Pinpoint the cell where the given text exists, returning its (x, y) midpoint coordinate. 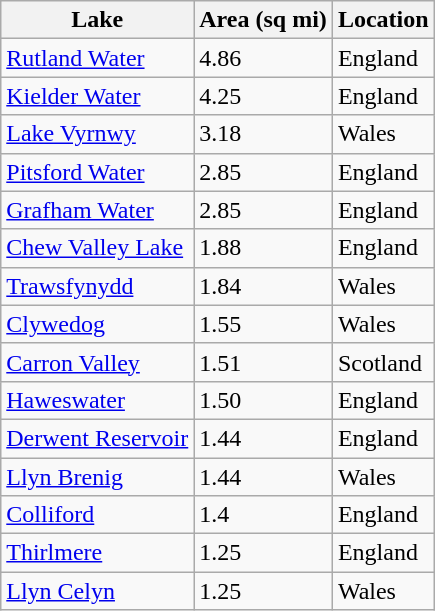
Clywedog (98, 324)
3.18 (264, 134)
Scotland (383, 362)
Colliford (98, 515)
1.55 (264, 324)
Kielder Water (98, 96)
1.51 (264, 362)
Rutland Water (98, 58)
Pitsford Water (98, 172)
1.84 (264, 286)
Grafham Water (98, 210)
Trawsfynydd (98, 286)
Location (383, 20)
Chew Valley Lake (98, 248)
1.88 (264, 248)
Llyn Brenig (98, 477)
1.4 (264, 515)
4.25 (264, 96)
Lake (98, 20)
4.86 (264, 58)
Carron Valley (98, 362)
Llyn Celyn (98, 591)
1.50 (264, 400)
Haweswater (98, 400)
Derwent Reservoir (98, 438)
Thirlmere (98, 553)
Lake Vyrnwy (98, 134)
Area (sq mi) (264, 20)
